Identify which cell holds the provided text, then report its (x, y) central coordinate. 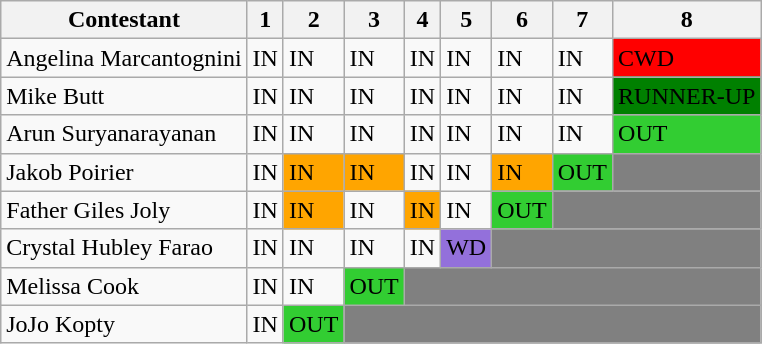
Crystal Hubley Farao (124, 248)
Melissa Cook (124, 286)
Jakob Poirier (124, 172)
7 (582, 20)
Arun Suryanarayanan (124, 134)
1 (265, 20)
Contestant (124, 20)
5 (466, 20)
8 (687, 20)
Father Giles Joly (124, 210)
3 (374, 20)
CWD (687, 58)
6 (522, 20)
WD (466, 248)
Angelina Marcantognini (124, 58)
4 (422, 20)
JoJo Kopty (124, 324)
Mike Butt (124, 96)
2 (313, 20)
RUNNER-UP (687, 96)
